Output the (X, Y) coordinate of the center of the cell containing the given text.  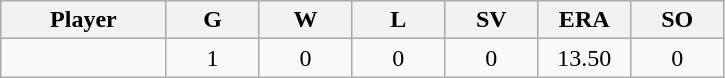
SO (678, 20)
W (306, 20)
SV (492, 20)
G (212, 20)
L (398, 20)
13.50 (584, 58)
Player (84, 20)
1 (212, 58)
ERA (584, 20)
